Determine the [X, Y] coordinate at the center of the cell enclosing the given text.  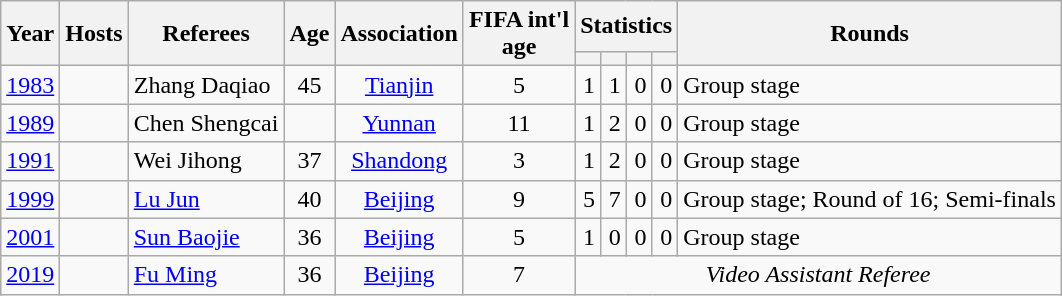
Year [30, 34]
2001 [30, 237]
Shandong [399, 161]
Hosts [94, 34]
Age [310, 34]
1989 [30, 123]
Lu Jun [206, 199]
11 [518, 123]
9 [518, 199]
40 [310, 199]
FIFA int'lage [518, 34]
Association [399, 34]
Fu Ming [206, 275]
2019 [30, 275]
Zhang Daqiao [206, 85]
Wei Jihong [206, 161]
Video Assistant Referee [818, 275]
1999 [30, 199]
3 [518, 161]
37 [310, 161]
Statistics [626, 26]
Yunnan [399, 123]
Tianjin [399, 85]
45 [310, 85]
Sun Baojie [206, 237]
Group stage; Round of 16; Semi-finals [870, 199]
Referees [206, 34]
Rounds [870, 34]
1991 [30, 161]
1983 [30, 85]
Chen Shengcai [206, 123]
